Provide the (X, Y) coordinate of the cell's center where the given text is located.  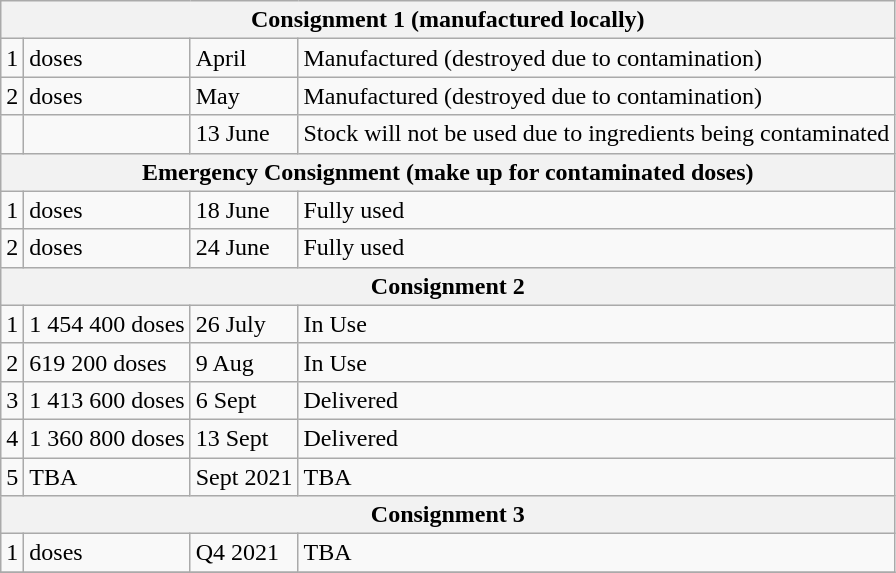
3 (12, 400)
5 (12, 477)
9 Aug (244, 362)
6 Sept (244, 400)
Sept 2021 (244, 477)
May (244, 96)
April (244, 58)
26 July (244, 324)
Stock will not be used due to ingredients being contaminated (596, 134)
Emergency Consignment (make up for contaminated doses) (448, 172)
1 360 800 doses (107, 438)
13 June (244, 134)
Consignment 2 (448, 286)
18 June (244, 210)
1 413 600 doses (107, 400)
Consignment 1 (manufactured locally) (448, 20)
Q4 2021 (244, 553)
4 (12, 438)
619 200 doses (107, 362)
13 Sept (244, 438)
24 June (244, 248)
1 454 400 doses (107, 324)
Consignment 3 (448, 515)
